Return (x, y) of the center of cell containing provided text 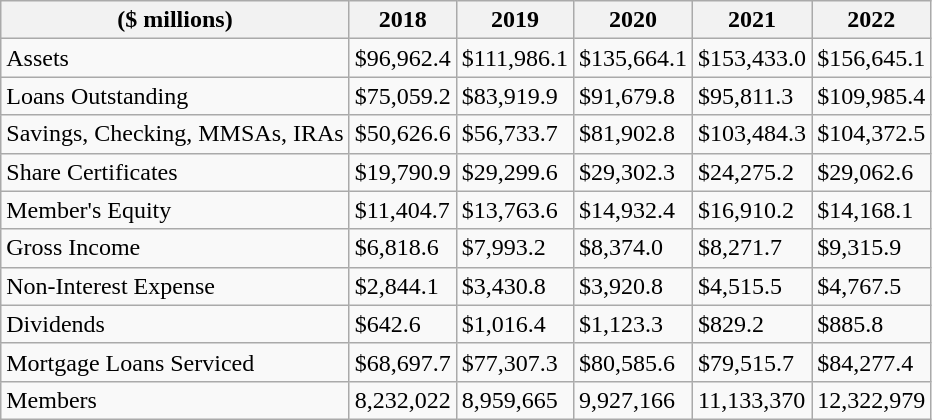
$3,920.8 (634, 286)
Mortgage Loans Serviced (175, 362)
$135,664.1 (634, 58)
Member's Equity (175, 210)
$153,433.0 (752, 58)
$81,902.8 (634, 134)
Loans Outstanding (175, 96)
($ millions) (175, 20)
Members (175, 400)
$829.2 (752, 324)
2018 (402, 20)
$6,818.6 (402, 248)
$11,404.7 (402, 210)
$75,059.2 (402, 96)
$77,307.3 (514, 362)
Dividends (175, 324)
$95,811.3 (752, 96)
$104,372.5 (872, 134)
$19,790.9 (402, 172)
Non-Interest Expense (175, 286)
$7,993.2 (514, 248)
11,133,370 (752, 400)
$13,763.6 (514, 210)
$83,919.9 (514, 96)
$111,986.1 (514, 58)
$2,844.1 (402, 286)
12,322,979 (872, 400)
$29,062.6 (872, 172)
Assets (175, 58)
$4,767.5 (872, 286)
$16,910.2 (752, 210)
$8,374.0 (634, 248)
Share Certificates (175, 172)
$156,645.1 (872, 58)
$14,932.4 (634, 210)
$9,315.9 (872, 248)
$84,277.4 (872, 362)
$56,733.7 (514, 134)
$109,985.4 (872, 96)
$24,275.2 (752, 172)
$4,515.5 (752, 286)
2019 (514, 20)
2021 (752, 20)
$50,626.6 (402, 134)
Gross Income (175, 248)
$885.8 (872, 324)
$1,016.4 (514, 324)
$80,585.6 (634, 362)
$68,697.7 (402, 362)
8,232,022 (402, 400)
$29,302.3 (634, 172)
$91,679.8 (634, 96)
9,927,166 (634, 400)
$3,430.8 (514, 286)
$1,123.3 (634, 324)
2020 (634, 20)
$103,484.3 (752, 134)
$14,168.1 (872, 210)
$79,515.7 (752, 362)
2022 (872, 20)
Savings, Checking, MMSAs, IRAs (175, 134)
8,959,665 (514, 400)
$29,299.6 (514, 172)
$96,962.4 (402, 58)
$8,271.7 (752, 248)
$642.6 (402, 324)
